Capture the cell that displays the provided text and extract its [x, y] central coordinate. 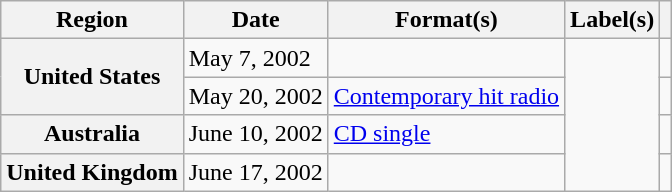
May 7, 2002 [256, 58]
Region [92, 20]
United States [92, 77]
Date [256, 20]
Australia [92, 134]
June 10, 2002 [256, 134]
Format(s) [446, 20]
Label(s) [612, 20]
United Kingdom [92, 172]
CD single [446, 134]
June 17, 2002 [256, 172]
May 20, 2002 [256, 96]
Contemporary hit radio [446, 96]
